Extract the (x, y) coordinate from the center of the cell holding the provided text.  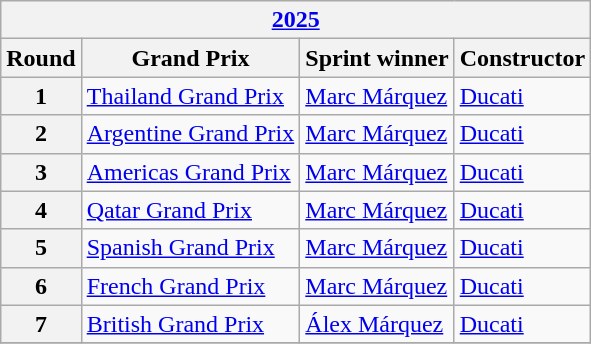
Thailand Grand Prix (190, 96)
6 (41, 286)
Grand Prix (190, 58)
Constructor (522, 58)
Argentine Grand Prix (190, 134)
2 (41, 134)
French Grand Prix (190, 286)
5 (41, 248)
Round (41, 58)
Spanish Grand Prix (190, 248)
2025 (296, 20)
4 (41, 210)
7 (41, 324)
Álex Márquez (377, 324)
Qatar Grand Prix (190, 210)
1 (41, 96)
Americas Grand Prix (190, 172)
British Grand Prix (190, 324)
Sprint winner (377, 58)
3 (41, 172)
